Find where the given text appears and provide that cell's center as (x, y) coordinate. 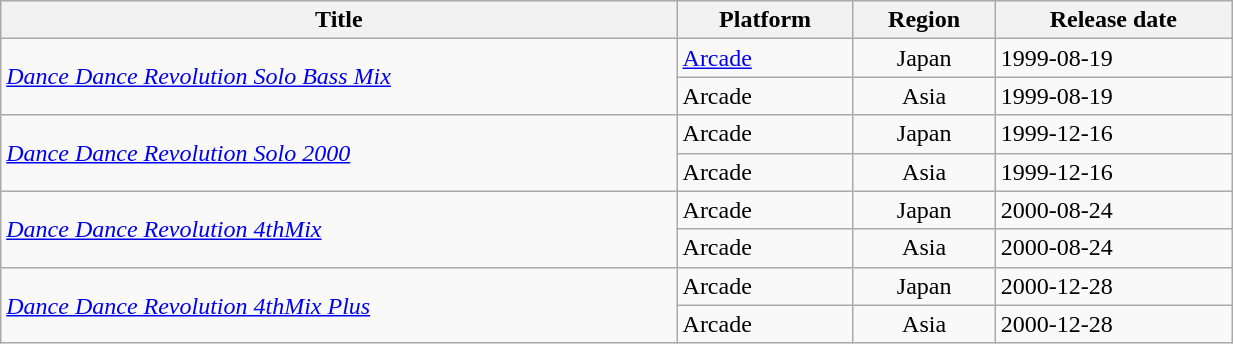
Dance Dance Revolution 4thMix (339, 229)
Dance Dance Revolution Solo 2000 (339, 153)
Release date (1114, 20)
Title (339, 20)
Platform (765, 20)
Region (924, 20)
Dance Dance Revolution 4thMix Plus (339, 305)
Dance Dance Revolution Solo Bass Mix (339, 77)
